Return (X, Y) of the center of cell containing provided text 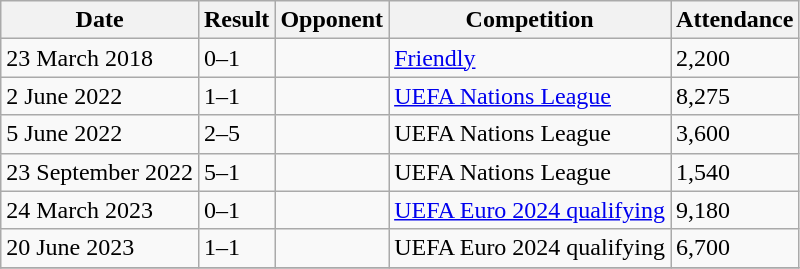
9,180 (735, 210)
2,200 (735, 58)
2–5 (236, 134)
5–1 (236, 172)
1,540 (735, 172)
6,700 (735, 248)
24 March 2023 (100, 210)
Opponent (332, 20)
Competition (530, 20)
23 September 2022 (100, 172)
20 June 2023 (100, 248)
2 June 2022 (100, 96)
23 March 2018 (100, 58)
Result (236, 20)
Date (100, 20)
Friendly (530, 58)
Attendance (735, 20)
3,600 (735, 134)
5 June 2022 (100, 134)
8,275 (735, 96)
